Detect which cell encompasses the target text, then output its (x, y) center coordinate. 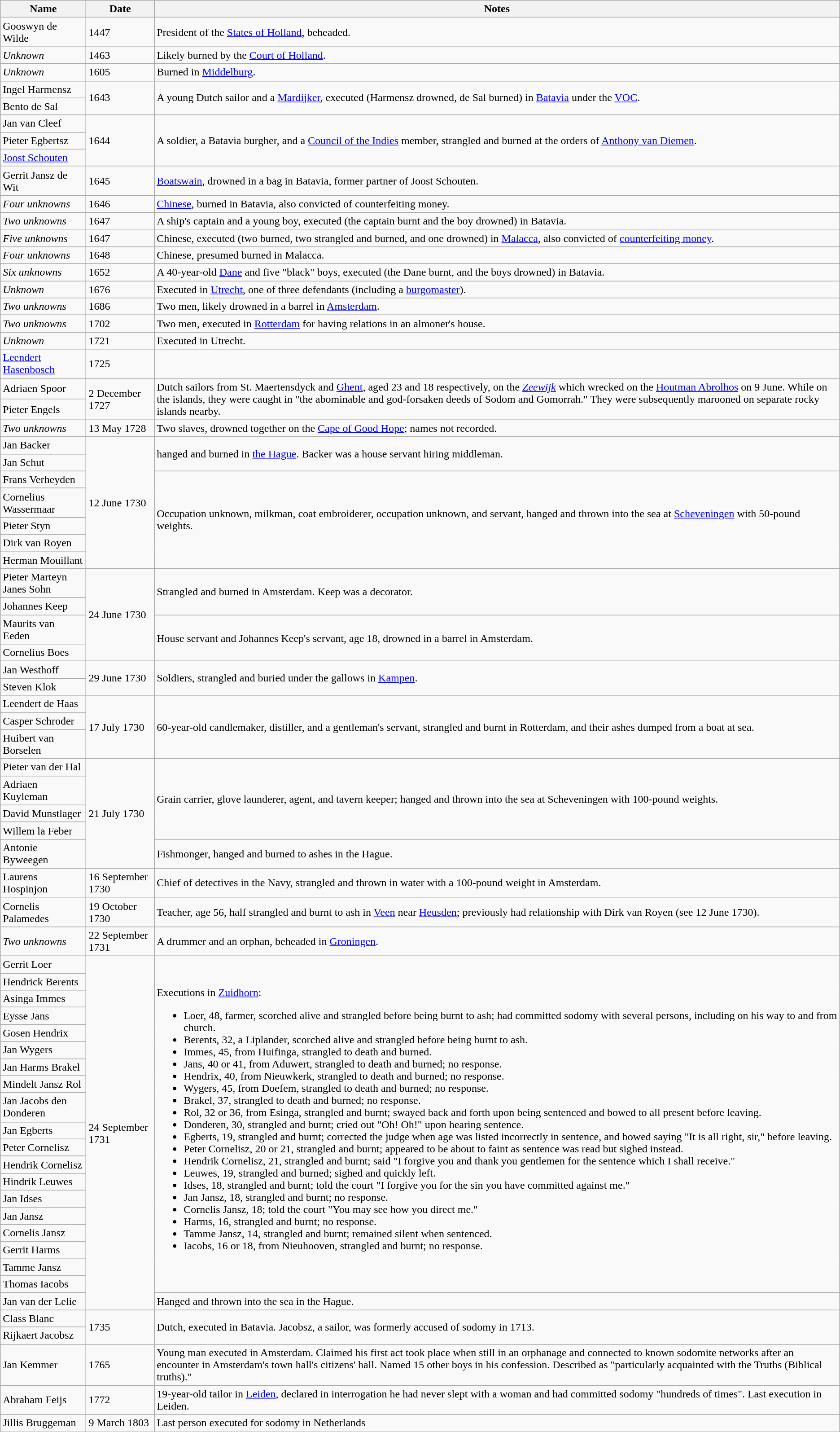
Johannes Keep (43, 606)
Asinga Immes (43, 999)
1686 (120, 307)
Ingel Harmensz (43, 89)
1463 (120, 55)
Antonie Byweegen (43, 854)
Dutch, executed in Batavia. Jacobsz, a sailor, was formerly accused of sodomy in 1713. (497, 1327)
Likely burned by the Court of Holland. (497, 55)
24 June 1730 (120, 615)
Adriaen Spoor (43, 389)
Pieter Egbertsz (43, 141)
Gerrit Harms (43, 1250)
Bento de Sal (43, 106)
12 June 1730 (120, 503)
Hendrik Cornelisz (43, 1164)
Jan Jansz (43, 1216)
1643 (120, 98)
Jan Harms Brakel (43, 1067)
1645 (120, 180)
Huibert van Borselen (43, 744)
Jan Kemmer (43, 1365)
29 June 1730 (120, 678)
16 September 1730 (120, 883)
9 March 1803 (120, 1423)
Chinese, executed (two burned, two strangled and burned, and one drowned) in Malacca, also convicted of counterfeiting money. (497, 238)
hanged and burned in the Hague. Backer was a house servant hiring middleman. (497, 454)
2 December 1727 (120, 399)
Casper Schroder (43, 721)
Frans Verheyden (43, 479)
Five unknowns (43, 238)
Soldiers, strangled and buried under the gallows in Kampen. (497, 678)
Rijkaert Jacobsz (43, 1335)
Jan Egberts (43, 1130)
1605 (120, 72)
Willem la Feber (43, 830)
Occupation unknown, milkman, coat embroiderer, occupation unknown, and servant, hanged and thrown into the sea at Scheveningen with 50-pound weights. (497, 520)
1644 (120, 141)
Chinese, presumed burned in Malacca. (497, 255)
Gosen Hendrix (43, 1033)
Pieter Marteyn Janes Sohn (43, 584)
President of the States of Holland, beheaded. (497, 32)
Leendert de Haas (43, 704)
Jan Jacobs den Donderen (43, 1107)
Pieter Engels (43, 409)
Cornelis Palamedes (43, 912)
Herman Mouillant (43, 560)
19 October 1730 (120, 912)
Maurits van Eeden (43, 629)
David Munstlager (43, 813)
A drummer and an orphan, beheaded in Groningen. (497, 942)
1772 (120, 1400)
60-year-old candlemaker, distiller, and a gentleman's servant, strangled and burnt in Rotterdam, and their ashes dumped from a boat at sea. (497, 727)
Chief of detectives in the Navy, strangled and thrown in water with a 100-pound weight in Amsterdam. (497, 883)
1765 (120, 1365)
Mindelt Jansz Rol (43, 1084)
Tamme Jansz (43, 1267)
Class Blanc (43, 1318)
Dirk van Royen (43, 543)
Two slaves, drowned together on the Cape of Good Hope; names not recorded. (497, 428)
Notes (497, 9)
Gerrit Loer (43, 965)
Two men, likely drowned in a barrel in Amsterdam. (497, 307)
Pieter van der Hal (43, 767)
Hendrick Berents (43, 982)
Gerrit Jansz de Wit (43, 180)
1652 (120, 272)
A young Dutch sailor and a Mardijker, executed (Harmensz drowned, de Sal burned) in Batavia under the VOC. (497, 98)
Jan Schut (43, 462)
13 May 1728 (120, 428)
Laurens Hospinjon (43, 883)
1735 (120, 1327)
1646 (120, 204)
21 July 1730 (120, 813)
1725 (120, 364)
Thomas Iacobs (43, 1284)
Six unknowns (43, 272)
Cornelius Wassermaar (43, 503)
Chinese, burned in Batavia, also convicted of counterfeiting money. (497, 204)
Gooswyn de Wilde (43, 32)
Burned in Middelburg. (497, 72)
1648 (120, 255)
Fishmonger, hanged and burned to ashes in the Hague. (497, 854)
17 July 1730 (120, 727)
Jan Idses (43, 1199)
Jan Westhoff (43, 670)
1447 (120, 32)
Peter Cornelisz (43, 1147)
Jan Backer (43, 445)
Eysse Jans (43, 1016)
A ship's captain and a young boy, executed (the captain burnt and the boy drowned) in Batavia. (497, 221)
House servant and Johannes Keep's servant, age 18, drowned in a barrel in Amsterdam. (497, 638)
24 September 1731 (120, 1133)
Jan van der Lelie (43, 1301)
Leendert Hasenbosch (43, 364)
Name (43, 9)
Grain carrier, glove launderer, agent, and tavern keeper; hanged and thrown into the sea at Scheveningen with 100-pound weights. (497, 799)
Adriaen Kuyleman (43, 790)
1676 (120, 290)
1721 (120, 341)
Jan van Cleef (43, 123)
Steven Klok (43, 687)
Last person executed for sodomy in Netherlands (497, 1423)
Teacher, age 56, half strangled and burnt to ash in Veen near Heusden; previously had relationship with Dirk van Royen (see 12 June 1730). (497, 912)
A soldier, a Batavia burgher, and a Council of the Indies member, strangled and burned at the orders of Anthony van Diemen. (497, 141)
Pieter Styn (43, 526)
Cornelius Boes (43, 653)
Executed in Utrecht, one of three defendants (including a burgomaster). (497, 290)
Jan Wygers (43, 1050)
Hindrik Leuwes (43, 1182)
Hanged and thrown into the sea in the Hague. (497, 1301)
22 September 1731 (120, 942)
Date (120, 9)
Abraham Feijs (43, 1400)
Executed in Utrecht. (497, 341)
Two men, executed in Rotterdam for having relations in an almoner's house. (497, 324)
Jillis Bruggeman (43, 1423)
A 40-year-old Dane and five "black" boys, executed (the Dane burnt, and the boys drowned) in Batavia. (497, 272)
Boatswain, drowned in a bag in Batavia, former partner of Joost Schouten. (497, 180)
1702 (120, 324)
Joost Schouten (43, 158)
Cornelis Jansz (43, 1233)
Strangled and burned in Amsterdam. Keep was a decorator. (497, 592)
